For the text-containing cell, return its midpoint in [X, Y] coordinate format. 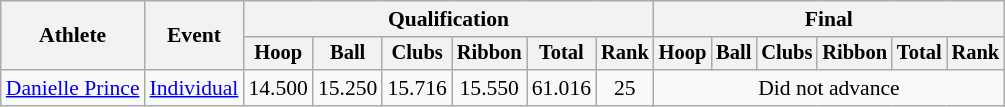
Did not advance [829, 88]
15.716 [416, 88]
Danielle Prince [73, 88]
Athlete [73, 36]
15.550 [490, 88]
14.500 [278, 88]
Qualification [448, 19]
Final [829, 19]
25 [625, 88]
Event [194, 36]
15.250 [348, 88]
61.016 [562, 88]
Individual [194, 88]
